Search for the cell housing the specified text and yield its [X, Y] center coordinate. 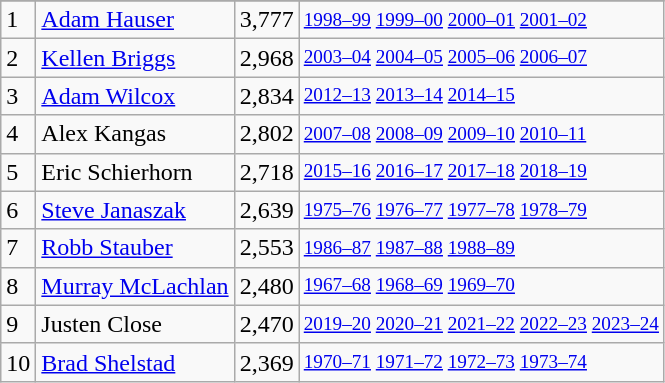
2003–04 2004–05 2005–06 2006–07 [481, 58]
2,470 [266, 324]
2,369 [266, 362]
1 [18, 20]
Eric Schierhorn [135, 172]
2,718 [266, 172]
2 [18, 58]
2,639 [266, 210]
1998–99 1999–00 2000–01 2001–02 [481, 20]
2,553 [266, 248]
Brad Shelstad [135, 362]
2,834 [266, 96]
10 [18, 362]
6 [18, 210]
Steve Janaszak [135, 210]
2012–13 2013–14 2014–15 [481, 96]
5 [18, 172]
2007–08 2008–09 2009–10 2010–11 [481, 134]
1967–68 1968–69 1969–70 [481, 286]
2,802 [266, 134]
2015–16 2016–17 2017–18 2018–19 [481, 172]
2,968 [266, 58]
Alex Kangas [135, 134]
1970–71 1971–72 1972–73 1973–74 [481, 362]
2,480 [266, 286]
1975–76 1976–77 1977–78 1978–79 [481, 210]
8 [18, 286]
3 [18, 96]
Adam Hauser [135, 20]
4 [18, 134]
7 [18, 248]
3,777 [266, 20]
Murray McLachlan [135, 286]
Justen Close [135, 324]
Robb Stauber [135, 248]
1986–87 1987–88 1988–89 [481, 248]
9 [18, 324]
2019–20 2020–21 2021–22 2022–23 2023–24 [481, 324]
Kellen Briggs [135, 58]
Adam Wilcox [135, 96]
